Return the (X, Y) coordinate for the center point of the cell that contains the specified text.  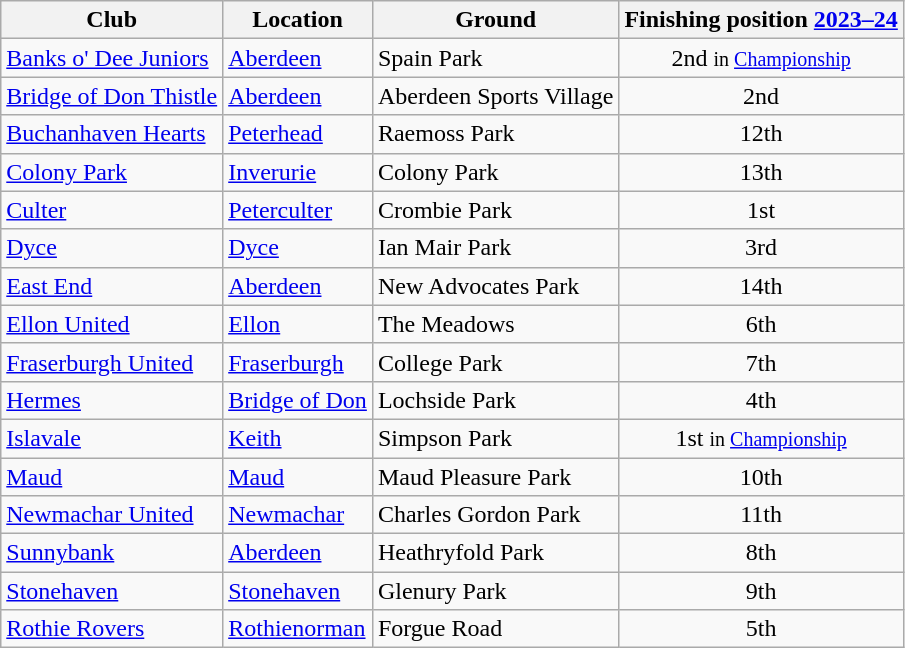
Bridge of Don (298, 400)
Rothie Rovers (112, 629)
Lochside Park (495, 400)
5th (761, 629)
Newmachar United (112, 515)
The Meadows (495, 324)
Inverurie (298, 172)
Ellon United (112, 324)
Islavale (112, 438)
Ian Mair Park (495, 248)
Finishing position 2023–24 (761, 20)
Peterhead (298, 134)
12th (761, 134)
Hermes (112, 400)
13th (761, 172)
Forgue Road (495, 629)
Aberdeen Sports Village (495, 96)
Charles Gordon Park (495, 515)
2nd in Championship (761, 58)
1st in Championship (761, 438)
Maud Pleasure Park (495, 477)
Newmachar (298, 515)
Raemoss Park (495, 134)
7th (761, 362)
Simpson Park (495, 438)
Rothienorman (298, 629)
Sunnybank (112, 553)
Ground (495, 20)
4th (761, 400)
Ellon (298, 324)
Bridge of Don Thistle (112, 96)
14th (761, 286)
Fraserburgh (298, 362)
8th (761, 553)
Glenury Park (495, 591)
Fraserburgh United (112, 362)
Banks o' Dee Juniors (112, 58)
Spain Park (495, 58)
11th (761, 515)
New Advocates Park (495, 286)
6th (761, 324)
9th (761, 591)
Club (112, 20)
1st (761, 210)
Keith (298, 438)
Culter (112, 210)
Crombie Park (495, 210)
3rd (761, 248)
Location (298, 20)
College Park (495, 362)
Heathryfold Park (495, 553)
East End (112, 286)
Peterculter (298, 210)
Buchanhaven Hearts (112, 134)
10th (761, 477)
2nd (761, 96)
